Output the [X, Y] coordinate of the center of the cell containing the given text.  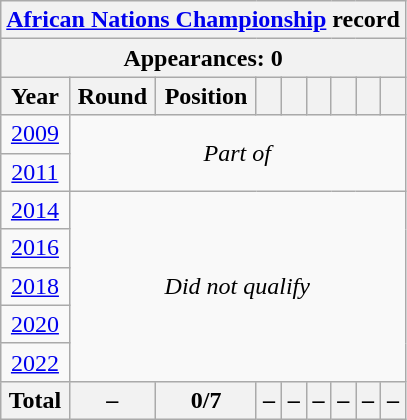
Did not qualify [237, 286]
0/7 [206, 400]
2011 [35, 172]
Total [35, 400]
2018 [35, 286]
Appearances: 0 [204, 58]
2014 [35, 210]
Year [35, 96]
African Nations Championship record [204, 20]
2016 [35, 248]
Part of [237, 153]
Round [112, 96]
Position [206, 96]
2009 [35, 134]
2020 [35, 324]
2022 [35, 362]
